Provide the (X, Y) coordinate of the cell's center where the given text is located.  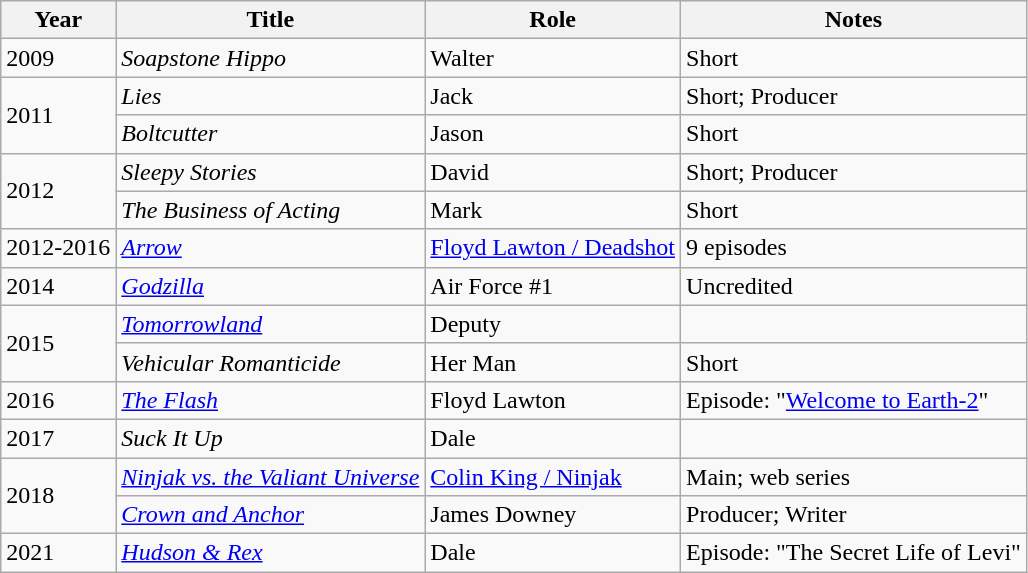
Producer; Writer (854, 515)
Title (270, 20)
Arrow (270, 248)
Vehicular Romanticide (270, 362)
Colin King / Ninjak (553, 477)
Episode: "The Secret Life of Levi" (854, 553)
The Business of Acting (270, 210)
Jason (553, 134)
Notes (854, 20)
Boltcutter (270, 134)
2016 (58, 400)
Suck It Up (270, 438)
2017 (58, 438)
Lies (270, 96)
2015 (58, 343)
9 episodes (854, 248)
2014 (58, 286)
2011 (58, 115)
Ninjak vs. the Valiant Universe (270, 477)
Jack (553, 96)
Sleepy Stories (270, 172)
Floyd Lawton (553, 400)
Uncredited (854, 286)
2012-2016 (58, 248)
David (553, 172)
Mark (553, 210)
Deputy (553, 324)
Her Man (553, 362)
Main; web series (854, 477)
Floyd Lawton / Deadshot (553, 248)
Air Force #1 (553, 286)
Walter (553, 58)
Tomorrowland (270, 324)
Episode: "Welcome to Earth-2" (854, 400)
Crown and Anchor (270, 515)
2021 (58, 553)
2018 (58, 496)
Godzilla (270, 286)
Soapstone Hippo (270, 58)
James Downey (553, 515)
Hudson & Rex (270, 553)
2012 (58, 191)
Role (553, 20)
Year (58, 20)
The Flash (270, 400)
2009 (58, 58)
